Pinpoint the cell where the given text exists, returning its (X, Y) midpoint coordinate. 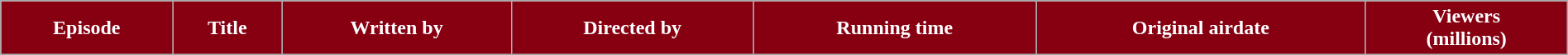
Episode (87, 28)
Written by (397, 28)
Title (227, 28)
Original airdate (1201, 28)
Running time (895, 28)
Viewers(millions) (1466, 28)
Directed by (632, 28)
